Output the [x, y] coordinate of the center of the cell containing the given text.  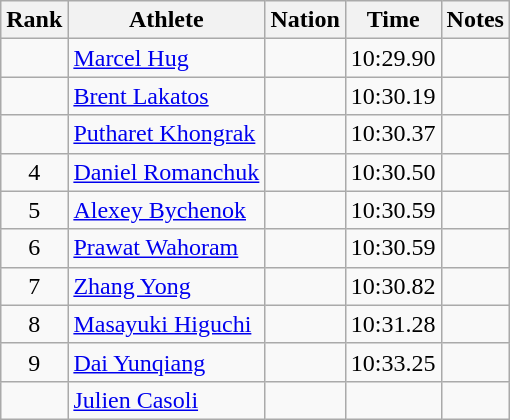
Zhang Yong [166, 286]
9 [34, 362]
Brent Lakatos [166, 96]
Time [393, 20]
Julien Casoli [166, 400]
10:30.50 [393, 172]
8 [34, 324]
5 [34, 210]
4 [34, 172]
Rank [34, 20]
Marcel Hug [166, 58]
Dai Yunqiang [166, 362]
6 [34, 248]
Alexey Bychenok [166, 210]
10:30.82 [393, 286]
Nation [305, 20]
10:30.19 [393, 96]
10:33.25 [393, 362]
Masayuki Higuchi [166, 324]
Athlete [166, 20]
10:30.37 [393, 134]
7 [34, 286]
10:31.28 [393, 324]
Daniel Romanchuk [166, 172]
Putharet Khongrak [166, 134]
Notes [475, 20]
Prawat Wahoram [166, 248]
10:29.90 [393, 58]
